Identify which cell holds the provided text, then report its [X, Y] central coordinate. 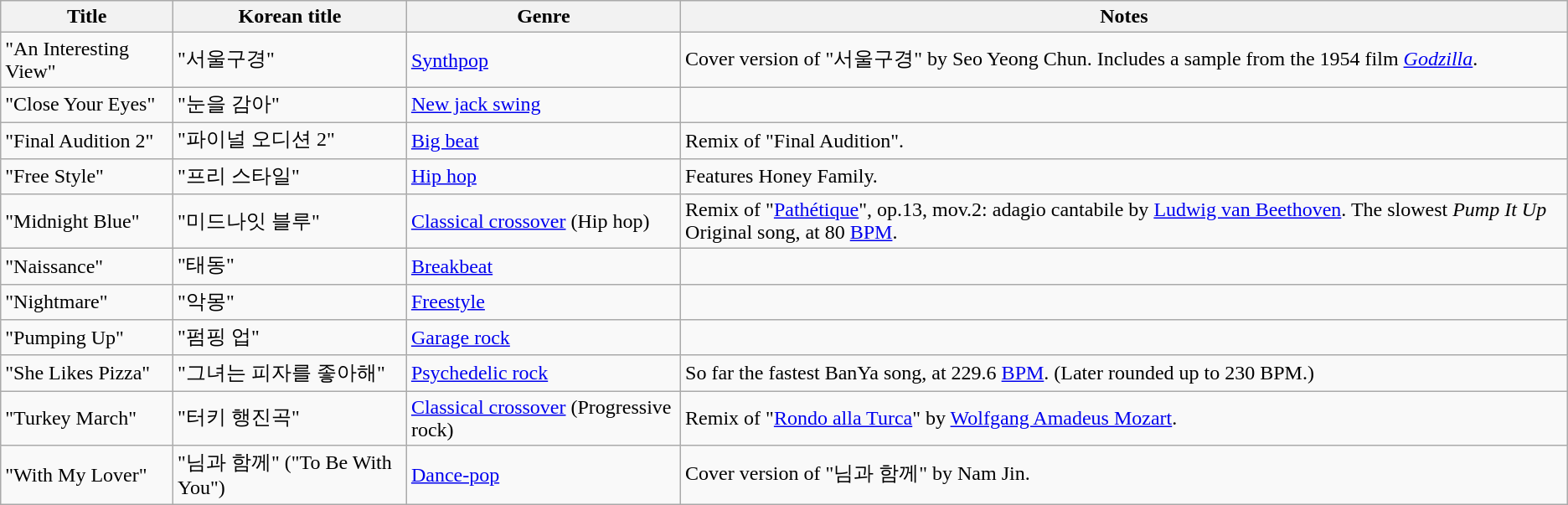
New jack swing [543, 106]
"Free Style" [87, 176]
"서울구경" [290, 60]
Classical crossover (Hip hop) [543, 221]
"프리 스타일" [290, 176]
"Nightmare" [87, 301]
Big beat [543, 141]
Psychedelic rock [543, 374]
Features Honey Family. [1124, 176]
"님과 함께" ("To Be With You") [290, 475]
Remix of "Rondo alla Turca" by Wolfgang Amadeus Mozart. [1124, 419]
Cover version of "님과 함께" by Nam Jin. [1124, 475]
Synthpop [543, 60]
"Turkey March" [87, 419]
Remix of "Pathétique", op.13, mov.2: adagio cantabile by Ludwig van Beethoven. The slowest Pump It Up Original song, at 80 BPM. [1124, 221]
"Midnight Blue" [87, 221]
Classical crossover (Progressive rock) [543, 419]
Korean title [290, 17]
"Close Your Eyes" [87, 106]
"미드나잇 블루" [290, 221]
Freestyle [543, 301]
Garage rock [543, 338]
"악몽" [290, 301]
Remix of "Final Audition". [1124, 141]
"파이널 오디션 2" [290, 141]
Dance-pop [543, 475]
Cover version of "서울구경" by Seo Yeong Chun. Includes a sample from the 1954 film Godzilla. [1124, 60]
Genre [543, 17]
"Pumping Up" [87, 338]
"그녀는 피자를 좋아해" [290, 374]
"Naissance" [87, 266]
"She Likes Pizza" [87, 374]
"Final Audition 2" [87, 141]
"펌핑 업" [290, 338]
"With My Lover" [87, 475]
So far the fastest BanYa song, at 229.6 BPM. (Later rounded up to 230 BPM.) [1124, 374]
Title [87, 17]
"태동" [290, 266]
"터키 행진곡" [290, 419]
Hip hop [543, 176]
"An Interesting View" [87, 60]
Breakbeat [543, 266]
"눈을 감아" [290, 106]
Notes [1124, 17]
